From the cell containing the given text, extract its center point as (X, Y) coordinate. 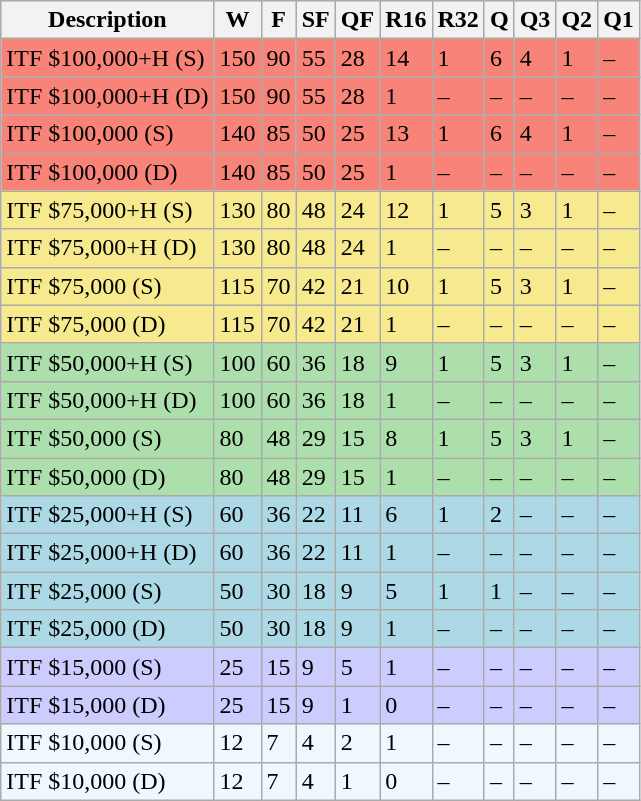
W (238, 20)
Description (108, 20)
Q (499, 20)
Q3 (535, 20)
ITF $25,000 (D) (108, 629)
ITF $100,000 (D) (108, 172)
R16 (406, 20)
14 (406, 58)
8 (406, 438)
ITF $100,000 (S) (108, 134)
ITF $15,000 (D) (108, 705)
ITF $10,000 (S) (108, 743)
ITF $50,000 (S) (108, 438)
ITF $75,000+H (S) (108, 210)
ITF $25,000 (S) (108, 591)
ITF $25,000+H (S) (108, 515)
ITF $75,000 (S) (108, 286)
R32 (458, 20)
ITF $50,000 (D) (108, 477)
ITF $75,000+H (D) (108, 248)
Q2 (577, 20)
13 (406, 134)
10 (406, 286)
ITF $50,000+H (D) (108, 400)
F (278, 20)
QF (357, 20)
ITF $10,000 (D) (108, 781)
ITF $75,000 (D) (108, 324)
ITF $100,000+H (D) (108, 96)
Q1 (619, 20)
SF (316, 20)
ITF $100,000+H (S) (108, 58)
ITF $25,000+H (D) (108, 553)
ITF $50,000+H (S) (108, 362)
ITF $15,000 (S) (108, 667)
